For the text-containing cell, return its midpoint in (X, Y) coordinate format. 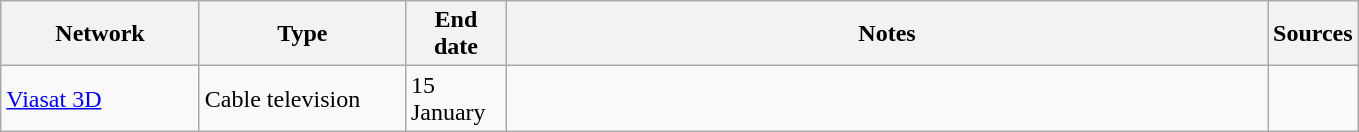
Viasat 3D (100, 98)
Network (100, 34)
Cable television (302, 98)
End date (456, 34)
15 January (456, 98)
Notes (886, 34)
Type (302, 34)
Sources (1314, 34)
